Return (X, Y) of the center of cell containing provided text 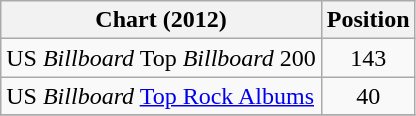
Chart (2012) (162, 20)
Position (368, 20)
40 (368, 96)
US Billboard Top Billboard 200 (162, 58)
143 (368, 58)
US Billboard Top Rock Albums (162, 96)
